Identify which cell holds the provided text, then report its (X, Y) central coordinate. 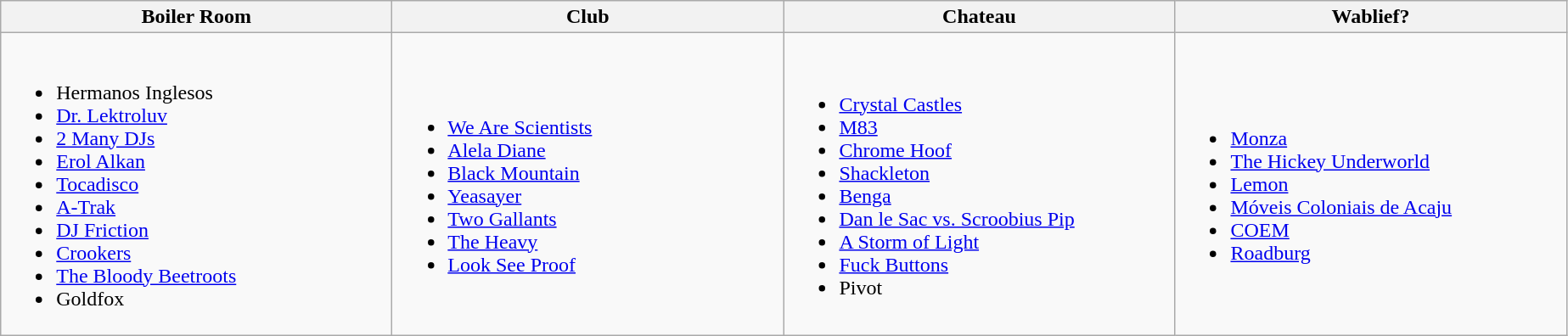
Wablief? (1370, 17)
Boiler Room (197, 17)
Club (587, 17)
MonzaThe Hickey UnderworldLemonMóveis Coloniais de AcajuCOEMRoadburg (1370, 184)
Hermanos InglesosDr. Lektroluv2 Many DJsErol AlkanTocadiscoA-TrakDJ FrictionCrookersThe Bloody BeetrootsGoldfox (197, 184)
Crystal CastlesM83Chrome HoofShackletonBengaDan le Sac vs. Scroobius PipA Storm of LightFuck ButtonsPivot (980, 184)
Chateau (980, 17)
We Are ScientistsAlela DianeBlack MountainYeasayerTwo GallantsThe HeavyLook See Proof (587, 184)
